Output the (X, Y) coordinate of the center of the cell containing the given text.  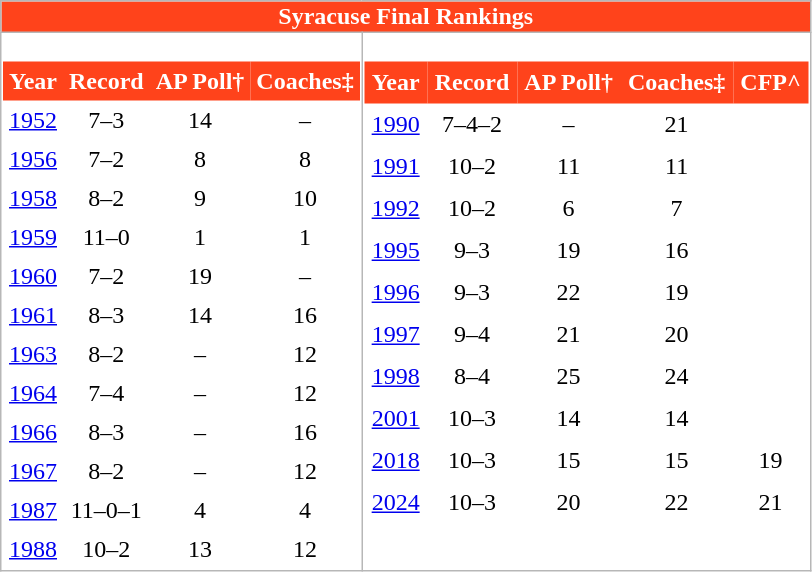
1991 (396, 167)
CFP^ (771, 83)
2024 (396, 503)
7 (676, 209)
7–4 (106, 394)
1956 (33, 160)
8–4 (472, 377)
1988 (33, 550)
1998 (396, 377)
1964 (33, 394)
7–4–2 (472, 125)
1992 (396, 209)
1952 (33, 120)
7–3 (106, 120)
1958 (33, 198)
25 (569, 377)
9 (200, 198)
13 (200, 550)
Syracuse Final Rankings (406, 17)
10 (304, 198)
1967 (33, 472)
1963 (33, 354)
1960 (33, 276)
11–0–1 (106, 510)
1966 (33, 432)
1997 (396, 335)
9–4 (472, 335)
1990 (396, 125)
6 (569, 209)
1961 (33, 316)
2018 (396, 461)
1995 (396, 251)
24 (676, 377)
2001 (396, 419)
1959 (33, 238)
1996 (396, 293)
11–0 (106, 238)
1987 (33, 510)
